Search for the cell housing the specified text and yield its [X, Y] center coordinate. 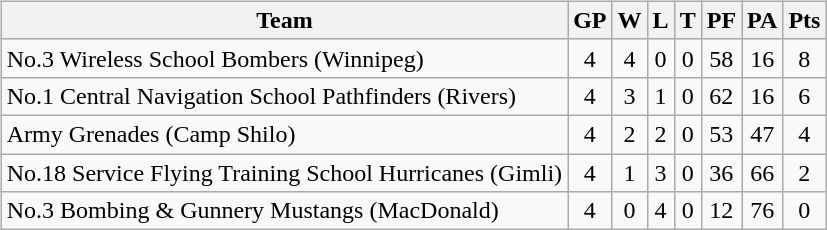
76 [762, 211]
No.3 Bombing & Gunnery Mustangs (MacDonald) [284, 211]
Army Grenades (Camp Shilo) [284, 134]
PA [762, 20]
58 [721, 58]
12 [721, 211]
47 [762, 134]
No.18 Service Flying Training School Hurricanes (Gimli) [284, 173]
T [688, 20]
Team [284, 20]
W [630, 20]
36 [721, 173]
53 [721, 134]
62 [721, 96]
66 [762, 173]
No.1 Central Navigation School Pathfinders (Rivers) [284, 96]
L [660, 20]
No.3 Wireless School Bombers (Winnipeg) [284, 58]
8 [804, 58]
Pts [804, 20]
6 [804, 96]
PF [721, 20]
GP [590, 20]
